Search for the cell housing the specified text and yield its [X, Y] center coordinate. 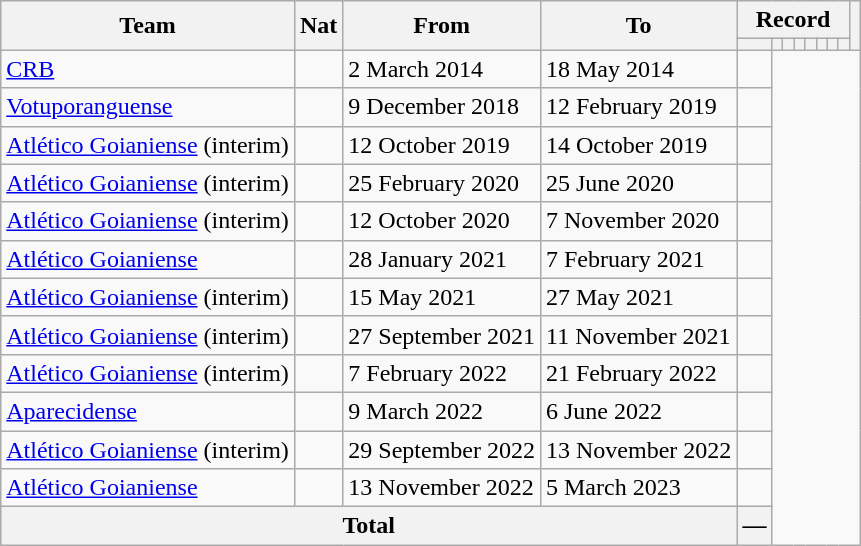
6 June 2022 [638, 411]
11 November 2021 [638, 335]
Aparecidense [148, 411]
CRB [148, 69]
Nat [318, 26]
9 March 2022 [442, 411]
5 March 2023 [638, 488]
12 October 2020 [442, 221]
Votuporanguense [148, 107]
9 December 2018 [442, 107]
29 September 2022 [442, 449]
25 June 2020 [638, 183]
27 May 2021 [638, 297]
15 May 2021 [442, 297]
From [442, 26]
Total [369, 526]
28 January 2021 [442, 259]
7 November 2020 [638, 221]
12 February 2019 [638, 107]
14 October 2019 [638, 145]
2 March 2014 [442, 69]
18 May 2014 [638, 69]
Record [793, 20]
— [754, 526]
21 February 2022 [638, 373]
Team [148, 26]
27 September 2021 [442, 335]
7 February 2021 [638, 259]
7 February 2022 [442, 373]
To [638, 26]
12 October 2019 [442, 145]
25 February 2020 [442, 183]
